Detect which cell encompasses the target text, then output its (X, Y) center coordinate. 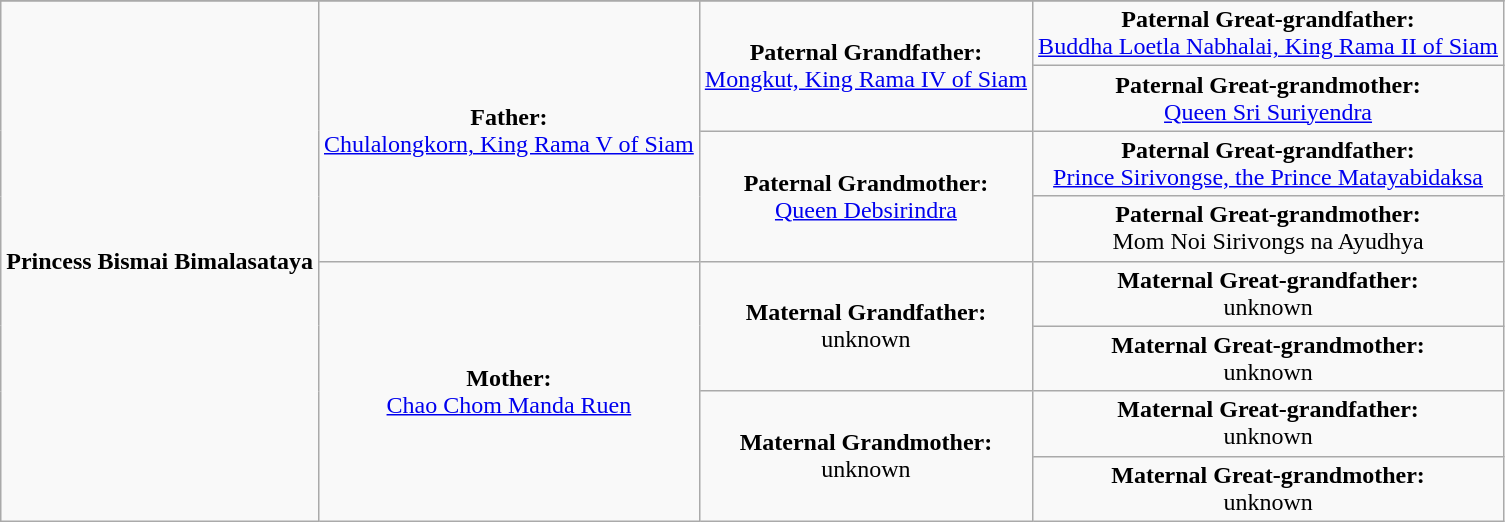
Paternal Grandmother:Queen Debsirindra (866, 196)
Princess Bismai Bimalasataya (160, 261)
Maternal Grandmother:unknown (866, 456)
Mother:Chao Chom Manda Ruen (508, 391)
Paternal Grandfather:Mongkut, King Rama IV of Siam (866, 66)
Maternal Grandfather:unknown (866, 326)
Paternal Great-grandmother:Queen Sri Suriyendra (1268, 98)
Father:Chulalongkorn, King Rama V of Siam (508, 131)
Paternal Great-grandmother:Mom Noi Sirivongs na Ayudhya (1268, 228)
Paternal Great-grandfather:Prince Sirivongse, the Prince Matayabidaksa (1268, 164)
Paternal Great-grandfather:Buddha Loetla Nabhalai, King Rama II of Siam (1268, 34)
